Return the (x, y) coordinate for the center point of the cell that contains the specified text.  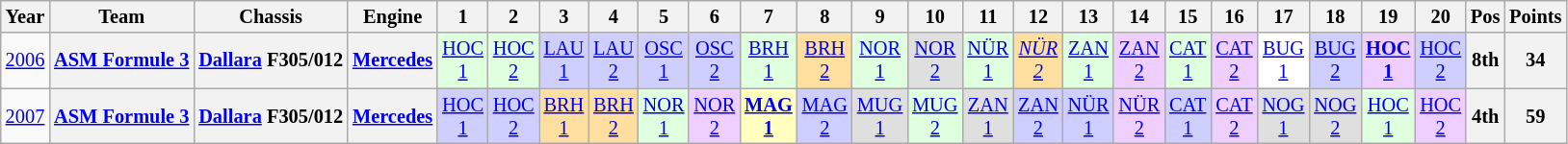
2006 (25, 60)
OSC1 (665, 60)
8 (824, 16)
8th (1485, 60)
3 (564, 16)
9 (880, 16)
6 (715, 16)
MAG1 (769, 116)
17 (1284, 16)
Team (121, 16)
Engine (393, 16)
MUG2 (934, 116)
12 (1038, 16)
Pos (1485, 16)
NOG1 (1284, 116)
BUG1 (1284, 60)
Chassis (271, 16)
11 (988, 16)
59 (1535, 116)
MAG2 (824, 116)
2007 (25, 116)
LAU2 (614, 60)
18 (1335, 16)
Points (1535, 16)
16 (1234, 16)
2 (514, 16)
7 (769, 16)
4 (614, 16)
NOG2 (1335, 116)
MUG1 (880, 116)
19 (1388, 16)
34 (1535, 60)
5 (665, 16)
Year (25, 16)
BUG2 (1335, 60)
20 (1441, 16)
10 (934, 16)
OSC2 (715, 60)
14 (1138, 16)
13 (1088, 16)
LAU1 (564, 60)
15 (1188, 16)
4th (1485, 116)
1 (462, 16)
